Pinpoint the cell where the given text exists, returning its [X, Y] midpoint coordinate. 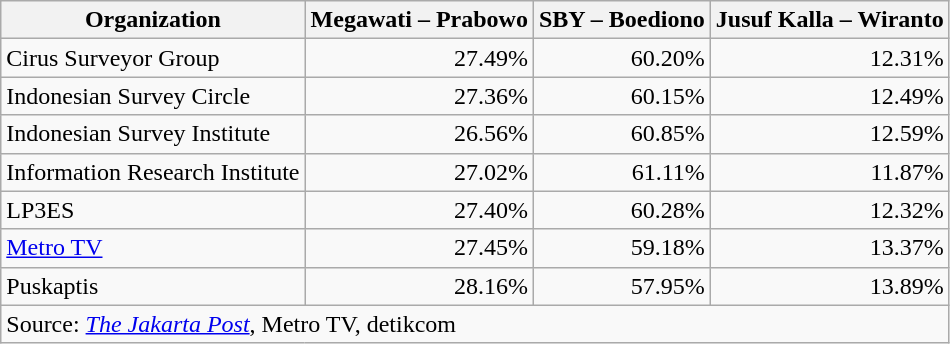
12.32% [830, 210]
26.56% [419, 134]
27.40% [419, 210]
60.85% [622, 134]
SBY – Boediono [622, 20]
Metro TV [153, 248]
60.15% [622, 96]
27.45% [419, 248]
12.49% [830, 96]
61.11% [622, 172]
12.59% [830, 134]
11.87% [830, 172]
13.37% [830, 248]
13.89% [830, 286]
28.16% [419, 286]
Organization [153, 20]
12.31% [830, 58]
27.36% [419, 96]
Information Research Institute [153, 172]
Source: The Jakarta Post, Metro TV, detikcom [475, 324]
60.20% [622, 58]
Cirus Surveyor Group [153, 58]
57.95% [622, 286]
60.28% [622, 210]
Megawati – Prabowo [419, 20]
59.18% [622, 248]
27.49% [419, 58]
Jusuf Kalla – Wiranto [830, 20]
LP3ES [153, 210]
Puskaptis [153, 286]
27.02% [419, 172]
Indonesian Survey Institute [153, 134]
Indonesian Survey Circle [153, 96]
